Scan for the cell matching the given text and deliver its (x, y) coordinate at center. 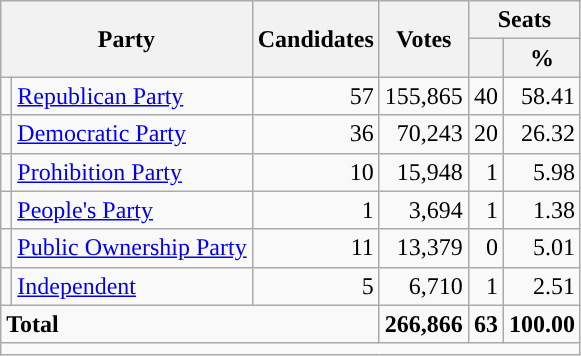
20 (486, 134)
100.00 (542, 324)
Republican Party (132, 96)
58.41 (542, 96)
Seats (524, 20)
Party (126, 39)
15,948 (424, 172)
11 (316, 248)
26.32 (542, 134)
5.01 (542, 248)
2.51 (542, 286)
Independent (132, 286)
Prohibition Party (132, 172)
10 (316, 172)
266,866 (424, 324)
63 (486, 324)
5 (316, 286)
40 (486, 96)
% (542, 58)
13,379 (424, 248)
57 (316, 96)
5.98 (542, 172)
Votes (424, 39)
70,243 (424, 134)
Public Ownership Party (132, 248)
0 (486, 248)
36 (316, 134)
Democratic Party (132, 134)
3,694 (424, 210)
1.38 (542, 210)
6,710 (424, 286)
People's Party (132, 210)
Candidates (316, 39)
155,865 (424, 96)
Total (190, 324)
